Search for the cell housing the specified text and yield its (x, y) center coordinate. 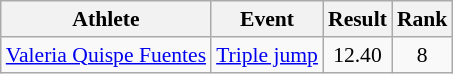
Triple jump (267, 55)
Athlete (106, 19)
12.40 (358, 55)
8 (422, 55)
Valeria Quispe Fuentes (106, 55)
Result (358, 19)
Rank (422, 19)
Event (267, 19)
